For the text-containing cell, return its midpoint in (x, y) coordinate format. 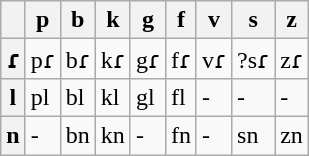
gɾ (148, 59)
f (180, 20)
b (78, 20)
vɾ (214, 59)
zɾ (292, 59)
zn (292, 135)
z (292, 20)
kn (112, 135)
n (13, 135)
ɾ (13, 59)
kl (112, 97)
l (13, 97)
fɾ (180, 59)
p (42, 20)
gl (148, 97)
fn (180, 135)
k (112, 20)
bɾ (78, 59)
sn (254, 135)
?sɾ (254, 59)
pl (42, 97)
bl (78, 97)
g (148, 20)
pɾ (42, 59)
s (254, 20)
kɾ (112, 59)
v (214, 20)
bn (78, 135)
fl (180, 97)
